Pinpoint the cell where the given text exists, returning its (x, y) midpoint coordinate. 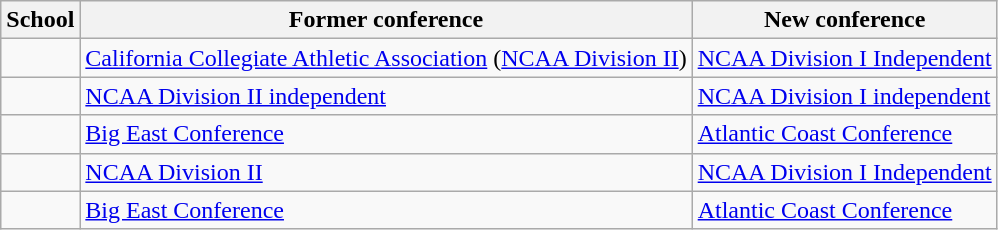
NCAA Division I independent (844, 96)
California Collegiate Athletic Association (NCAA Division II) (386, 58)
School (40, 20)
New conference (844, 20)
Former conference (386, 20)
NCAA Division II (386, 172)
NCAA Division II independent (386, 96)
